Output the (X, Y) coordinate of the center of the cell containing the given text.  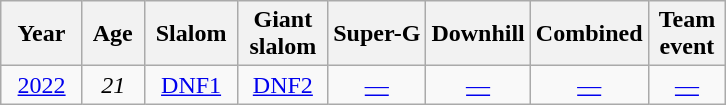
2022 (42, 85)
Super-G (377, 34)
Downhill (478, 34)
Slalom (191, 34)
Combined (589, 34)
Year (42, 34)
DNF2 (283, 85)
Giant slalom (283, 34)
21 (113, 85)
DNF1 (191, 85)
Age (113, 34)
Team event (687, 34)
